Search for the cell housing the specified text and yield its [x, y] center coordinate. 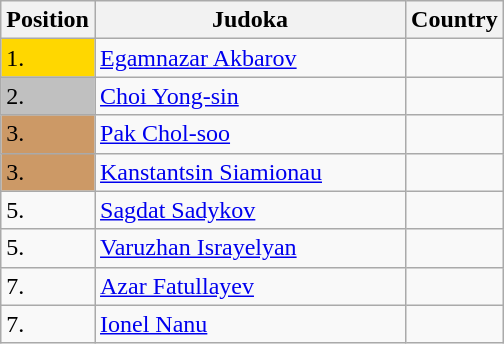
Sagdat Sadykov [250, 210]
Egamnazar Akbarov [250, 58]
Choi Yong-sin [250, 96]
Judoka [250, 20]
1. [48, 58]
Azar Fatullayev [250, 286]
Kanstantsin Siamionau [250, 172]
Country [455, 20]
Ionel Nanu [250, 324]
2. [48, 96]
Position [48, 20]
Pak Chol-soo [250, 134]
Varuzhan Israyelyan [250, 248]
